For the text-containing cell, return its midpoint in [x, y] coordinate format. 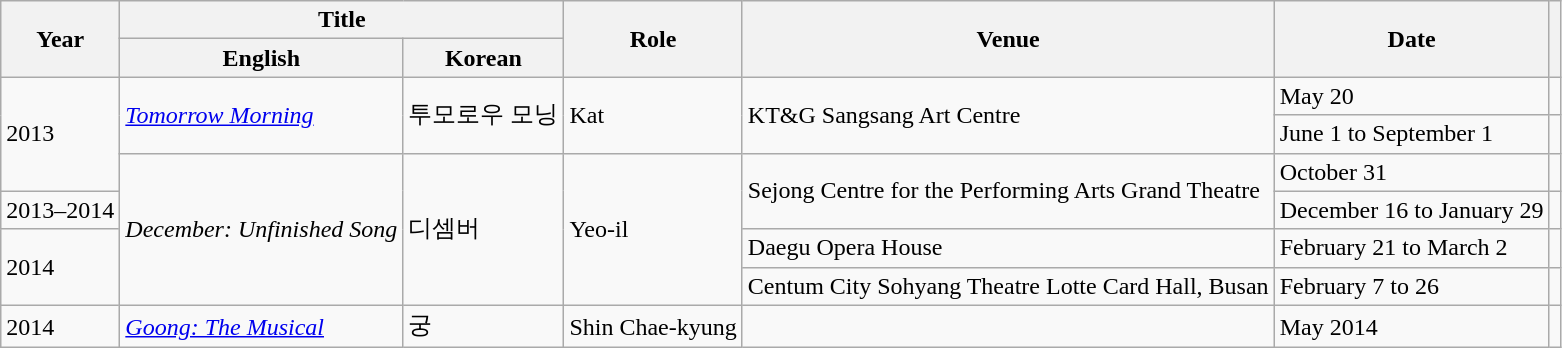
Venue [1008, 39]
Goong: The Musical [262, 326]
궁 [484, 326]
Yeo-il [653, 229]
Year [60, 39]
February 21 to March 2 [1412, 248]
December 16 to January 29 [1412, 210]
Tomorrow Morning [262, 115]
Korean [484, 58]
May 20 [1412, 96]
Date [1412, 39]
2013 [60, 134]
투모로우 모닝 [484, 115]
October 31 [1412, 172]
디셈버 [484, 229]
Sejong Centre for the Performing Arts Grand Theatre [1008, 191]
February 7 to 26 [1412, 286]
Centum City Sohyang Theatre Lotte Card Hall, Busan [1008, 286]
Kat [653, 115]
June 1 to September 1 [1412, 134]
English [262, 58]
Role [653, 39]
May 2014 [1412, 326]
Daegu Opera House [1008, 248]
KT&G Sangsang Art Centre [1008, 115]
December: Unfinished Song [262, 229]
Title [342, 20]
2013–2014 [60, 210]
Shin Chae-kyung [653, 326]
